Pinpoint the cell where the given text exists, returning its [x, y] midpoint coordinate. 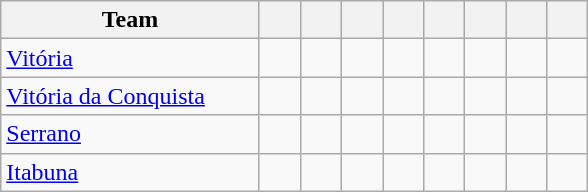
Team [130, 20]
Serrano [130, 134]
Itabuna [130, 172]
Vitória [130, 58]
Vitória da Conquista [130, 96]
